Pinpoint the cell where the given text exists, returning its (X, Y) midpoint coordinate. 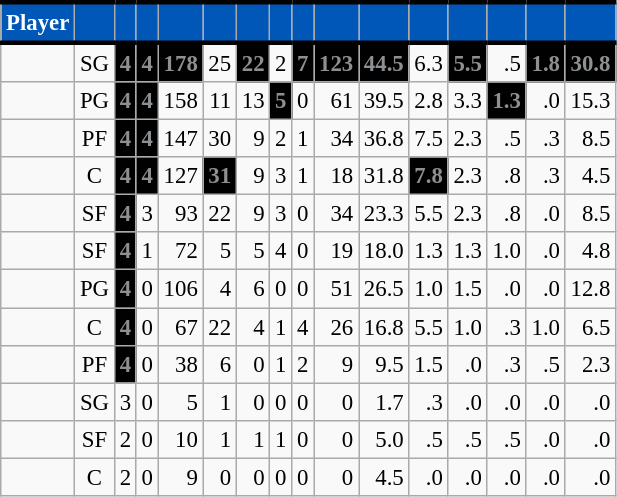
26 (336, 327)
15.3 (590, 101)
12.8 (590, 289)
67 (180, 327)
2.8 (428, 101)
4.8 (590, 251)
31 (220, 176)
30 (220, 139)
Player (38, 22)
18 (336, 176)
36.8 (384, 139)
51 (336, 289)
30.8 (590, 62)
11 (220, 101)
6.5 (590, 327)
19 (336, 251)
7.8 (428, 176)
16.8 (384, 327)
3.3 (468, 101)
10 (180, 439)
147 (180, 139)
158 (180, 101)
178 (180, 62)
106 (180, 289)
18.0 (384, 251)
9.5 (384, 364)
123 (336, 62)
93 (180, 214)
5.0 (384, 439)
61 (336, 101)
7.5 (428, 139)
38 (180, 364)
13 (252, 101)
26.5 (384, 289)
25 (220, 62)
1.7 (384, 402)
72 (180, 251)
6.3 (428, 62)
127 (180, 176)
39.5 (384, 101)
44.5 (384, 62)
31.8 (384, 176)
23.3 (384, 214)
1.8 (546, 62)
7 (303, 62)
